Return [X, Y] of the center of cell containing provided text 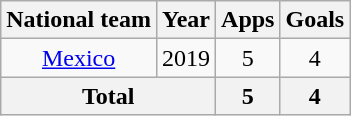
Goals [315, 20]
Apps [248, 20]
Total [108, 96]
Year [186, 20]
2019 [186, 58]
Mexico [79, 58]
National team [79, 20]
